For the text-containing cell, return its midpoint in [x, y] coordinate format. 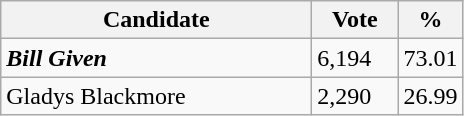
Gladys Blackmore [156, 96]
73.01 [430, 58]
26.99 [430, 96]
% [430, 20]
Candidate [156, 20]
6,194 [355, 58]
2,290 [355, 96]
Vote [355, 20]
Bill Given [156, 58]
